Detect which cell encompasses the target text, then output its (x, y) center coordinate. 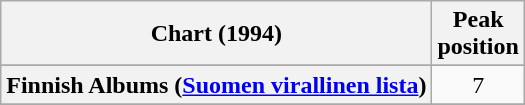
7 (478, 85)
Peakposition (478, 34)
Finnish Albums (Suomen virallinen lista) (216, 85)
Chart (1994) (216, 34)
